Scan for the cell matching the given text and deliver its [x, y] coordinate at center. 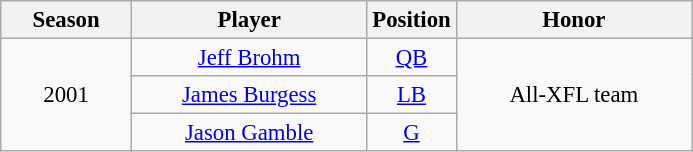
Jeff Brohm [249, 58]
LB [412, 95]
Season [66, 20]
Honor [574, 20]
2001 [66, 96]
G [412, 133]
Jason Gamble [249, 133]
Position [412, 20]
James Burgess [249, 95]
QB [412, 58]
All-XFL team [574, 96]
Player [249, 20]
